Provide the [x, y] coordinate of the cell's center where the given text is located.  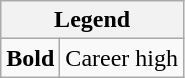
Bold [30, 58]
Career high [122, 58]
Legend [92, 20]
